Determine the [x, y] coordinate at the center of the cell enclosing the given text.  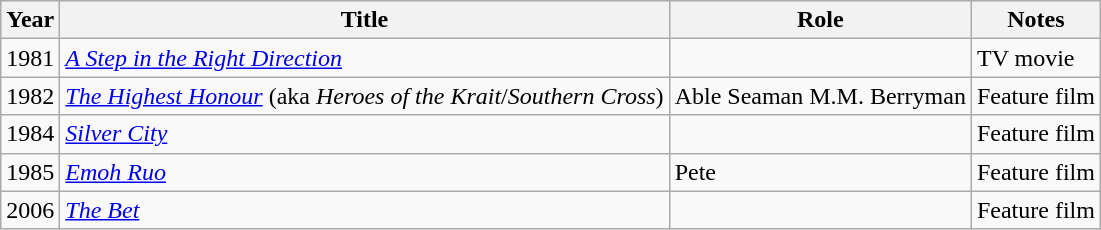
The Bet [364, 210]
1984 [30, 134]
1982 [30, 96]
1981 [30, 58]
TV movie [1036, 58]
A Step in the Right Direction [364, 58]
The Highest Honour (aka Heroes of the Krait/Southern Cross) [364, 96]
Able Seaman M.M. Berryman [820, 96]
Notes [1036, 20]
Emoh Ruo [364, 172]
Pete [820, 172]
1985 [30, 172]
Year [30, 20]
2006 [30, 210]
Title [364, 20]
Silver City [364, 134]
Role [820, 20]
